Scan for the cell matching the given text and deliver its (X, Y) coordinate at center. 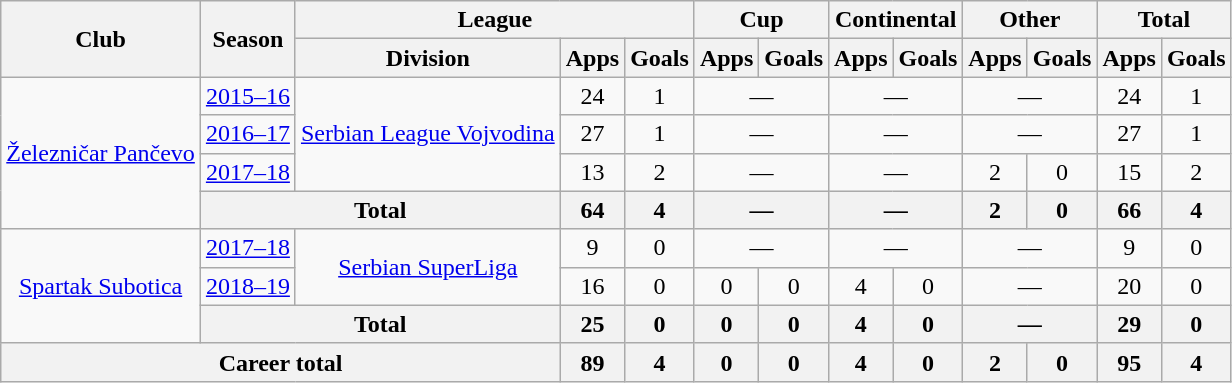
2015–16 (248, 96)
95 (1129, 362)
64 (592, 210)
Other (1030, 20)
Serbian SuperLiga (428, 267)
20 (1129, 286)
Season (248, 39)
Serbian League Vojvodina (428, 134)
Continental (896, 20)
2016–17 (248, 134)
16 (592, 286)
15 (1129, 172)
Železničar Pančevo (101, 153)
2018–19 (248, 286)
Cup (761, 20)
25 (592, 324)
League (494, 20)
Career total (280, 362)
89 (592, 362)
66 (1129, 210)
Club (101, 39)
29 (1129, 324)
Division (428, 58)
13 (592, 172)
Spartak Subotica (101, 286)
